Pinpoint the cell where the given text exists, returning its [x, y] midpoint coordinate. 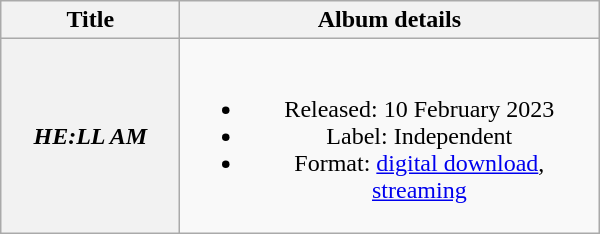
Released: 10 February 2023Label: IndependentFormat: digital download, streaming [390, 136]
Title [90, 20]
HE:LL AM [90, 136]
Album details [390, 20]
